Capture the cell that displays the provided text and extract its [X, Y] central coordinate. 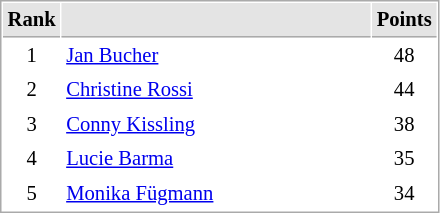
Points [404, 20]
1 [32, 56]
5 [32, 194]
44 [404, 90]
Conny Kissling [216, 124]
Jan Bucher [216, 56]
35 [404, 158]
Lucie Barma [216, 158]
Christine Rossi [216, 90]
2 [32, 90]
Monika Fügmann [216, 194]
34 [404, 194]
4 [32, 158]
Rank [32, 20]
3 [32, 124]
48 [404, 56]
38 [404, 124]
